From the cell containing the given text, extract its center point as (X, Y) coordinate. 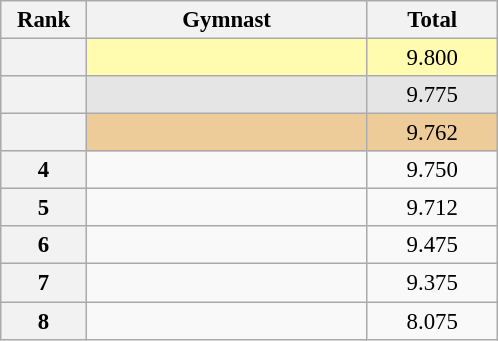
Total (432, 20)
9.800 (432, 58)
9.375 (432, 283)
9.475 (432, 245)
Gymnast (226, 20)
4 (44, 170)
8.075 (432, 321)
8 (44, 321)
9.762 (432, 133)
5 (44, 208)
7 (44, 283)
6 (44, 245)
9.775 (432, 95)
9.712 (432, 208)
9.750 (432, 170)
Rank (44, 20)
